Scan for the cell matching the given text and deliver its (x, y) coordinate at center. 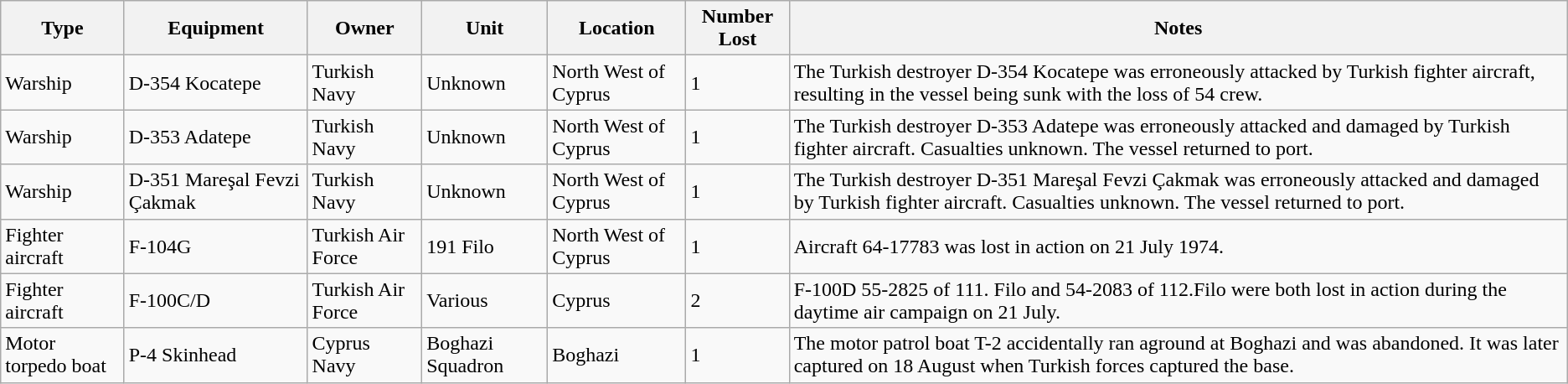
Various (485, 300)
Equipment (216, 29)
F-100C/D (216, 300)
Unit (485, 29)
D-354 Kocatepe (216, 82)
P-4 Skinhead (216, 355)
2 (737, 300)
Motor torpedo boat (62, 355)
D-351 Mareşal Fevzi Çakmak (216, 191)
F-104G (216, 246)
D-353 Adatepe (216, 138)
Number Lost (737, 29)
191 Filo (485, 246)
Cyprus Navy (365, 355)
Boghazi (616, 355)
Owner (365, 29)
Boghazi Squadron (485, 355)
Aircraft 64-17783 was lost in action on 21 July 1974. (1178, 246)
Cyprus (616, 300)
Type (62, 29)
Location (616, 29)
Notes (1178, 29)
F-100D 55-2825 of 111. Filo and 54-2083 of 112.Filo were both lost in action during the daytime air campaign on 21 July. (1178, 300)
